Return the (X, Y) coordinate for the center point of the cell that contains the specified text.  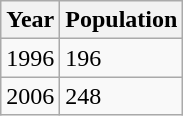
196 (122, 58)
248 (122, 96)
Population (122, 20)
Year (30, 20)
2006 (30, 96)
1996 (30, 58)
